Determine the [x, y] coordinate at the center of the cell enclosing the given text.  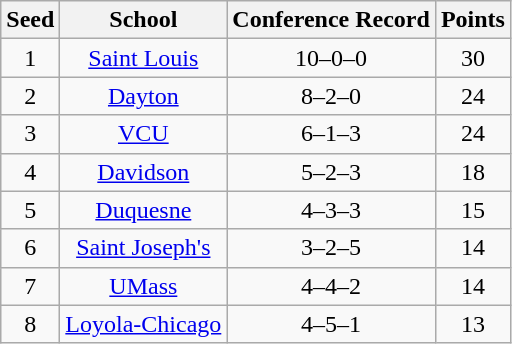
4 [30, 172]
7 [30, 286]
Saint Joseph's [144, 248]
VCU [144, 134]
Loyola-Chicago [144, 324]
Seed [30, 20]
Points [472, 20]
5 [30, 210]
3 [30, 134]
Duquesne [144, 210]
10–0–0 [332, 58]
2 [30, 96]
13 [472, 324]
30 [472, 58]
6 [30, 248]
3–2–5 [332, 248]
1 [30, 58]
18 [472, 172]
6–1–3 [332, 134]
4–5–1 [332, 324]
4–4–2 [332, 286]
Conference Record [332, 20]
15 [472, 210]
8 [30, 324]
8–2–0 [332, 96]
UMass [144, 286]
5–2–3 [332, 172]
Saint Louis [144, 58]
Davidson [144, 172]
4–3–3 [332, 210]
School [144, 20]
Dayton [144, 96]
